From the cell containing the given text, extract its center point as (X, Y) coordinate. 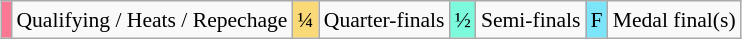
Quarter-finals (384, 20)
¼ (305, 20)
F (597, 20)
Medal final(s) (674, 20)
½ (463, 20)
Semi-finals (531, 20)
Qualifying / Heats / Repechage (152, 20)
